Scan for the cell matching the given text and deliver its (x, y) coordinate at center. 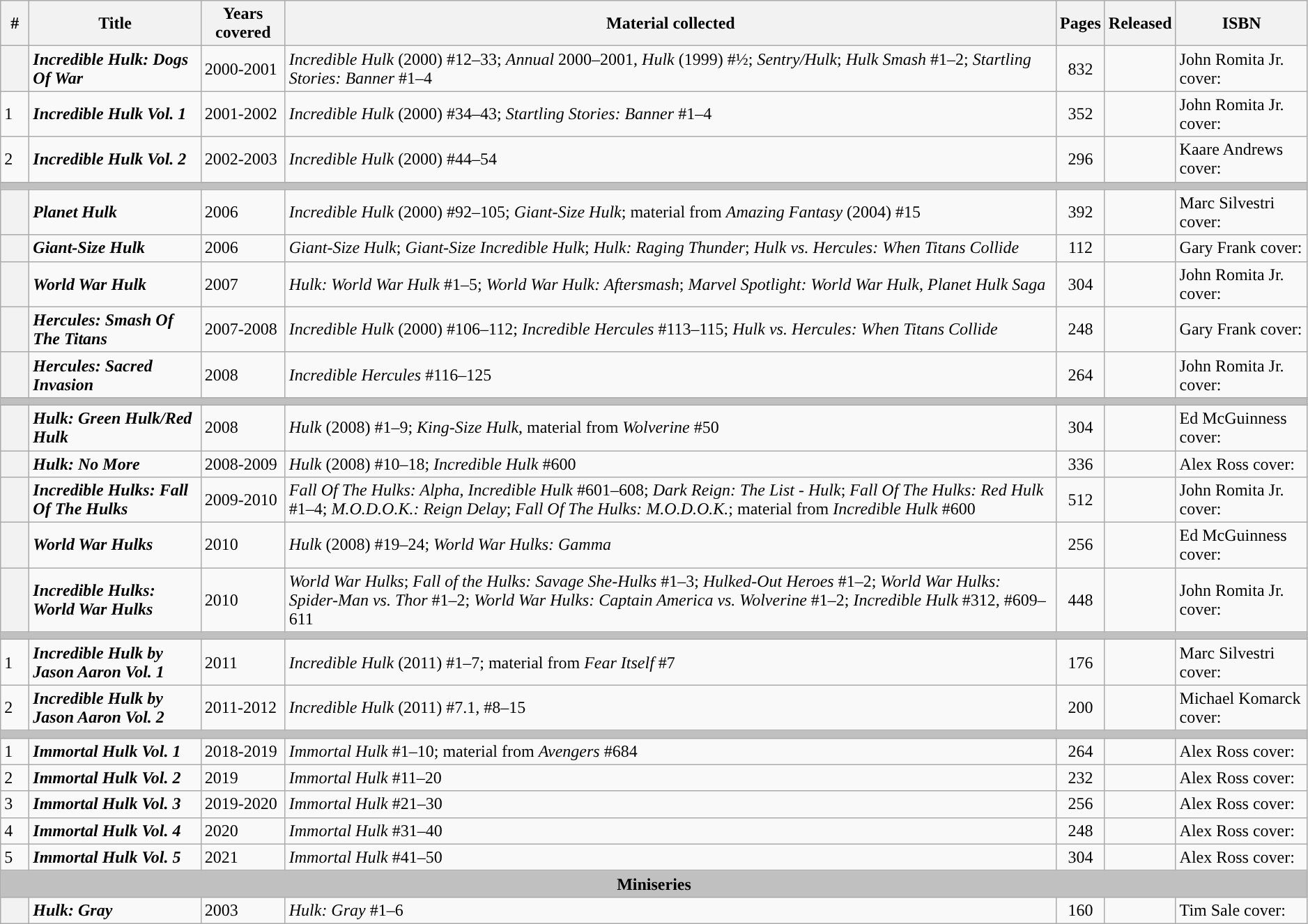
Immortal Hulk Vol. 4 (115, 831)
Incredible Hulks: Fall Of The Hulks (115, 500)
Incredible Hulk (2000) #106–112; Incredible Hercules #113–115; Hulk vs. Hercules: When Titans Collide (670, 329)
200 (1081, 708)
Incredible Hulk (2000) #12–33; Annual 2000–2001, Hulk (1999) #½; Sentry/Hulk; Hulk Smash #1–2; Startling Stories: Banner #1–4 (670, 68)
Hulk: Gray (115, 910)
832 (1081, 68)
2011 (243, 662)
Miniseries (654, 884)
Incredible Hulk: Dogs Of War (115, 68)
Incredible Hulk Vol. 2 (115, 159)
World War Hulk (115, 284)
Incredible Hulk (2000) #34–43; Startling Stories: Banner #1–4 (670, 114)
Years covered (243, 24)
Hercules: Smash Of The Titans (115, 329)
160 (1081, 910)
Immortal Hulk Vol. 5 (115, 857)
2021 (243, 857)
2007-2008 (243, 329)
Title (115, 24)
Planet Hulk (115, 212)
2019 (243, 778)
Material collected (670, 24)
Pages (1081, 24)
2009-2010 (243, 500)
Released (1140, 24)
Incredible Hulk by Jason Aaron Vol. 2 (115, 708)
Immortal Hulk #21–30 (670, 804)
Tim Sale cover: (1242, 910)
Hulk (2008) #10–18; Incredible Hulk #600 (670, 463)
Immortal Hulk Vol. 2 (115, 778)
3 (15, 804)
Kaare Andrews cover: (1242, 159)
Incredible Hercules #116–125 (670, 375)
2018-2019 (243, 751)
2007 (243, 284)
Giant-Size Hulk; Giant-Size Incredible Hulk; Hulk: Raging Thunder; Hulk vs. Hercules: When Titans Collide (670, 248)
Incredible Hulk (2011) #1–7; material from Fear Itself #7 (670, 662)
5 (15, 857)
2019-2020 (243, 804)
2001-2002 (243, 114)
Michael Komarck cover: (1242, 708)
2020 (243, 831)
448 (1081, 600)
176 (1081, 662)
2003 (243, 910)
112 (1081, 248)
Incredible Hulk Vol. 1 (115, 114)
Hulk: Green Hulk/Red Hulk (115, 428)
Incredible Hulks: World War Hulks (115, 600)
232 (1081, 778)
Incredible Hulk by Jason Aaron Vol. 1 (115, 662)
296 (1081, 159)
Immortal Hulk #31–40 (670, 831)
Hulk (2008) #1–9; King-Size Hulk, material from Wolverine #50 (670, 428)
512 (1081, 500)
392 (1081, 212)
Hulk: Gray #1–6 (670, 910)
Incredible Hulk (2000) #44–54 (670, 159)
336 (1081, 463)
Incredible Hulk (2000) #92–105; Giant-Size Hulk; material from Amazing Fantasy (2004) #15 (670, 212)
2008-2009 (243, 463)
Hulk: No More (115, 463)
2000-2001 (243, 68)
4 (15, 831)
Immortal Hulk #11–20 (670, 778)
Hulk: World War Hulk #1–5; World War Hulk: Aftersmash; Marvel Spotlight: World War Hulk, Planet Hulk Saga (670, 284)
Hulk (2008) #19–24; World War Hulks: Gamma (670, 545)
Immortal Hulk Vol. 1 (115, 751)
Immortal Hulk #1–10; material from Avengers #684 (670, 751)
ISBN (1242, 24)
2011-2012 (243, 708)
# (15, 24)
Immortal Hulk Vol. 3 (115, 804)
Giant-Size Hulk (115, 248)
World War Hulks (115, 545)
Incredible Hulk (2011) #7.1, #8–15 (670, 708)
352 (1081, 114)
Hercules: Sacred Invasion (115, 375)
2002-2003 (243, 159)
Immortal Hulk #41–50 (670, 857)
